Find where the given text appears and provide that cell's center as (x, y) coordinate. 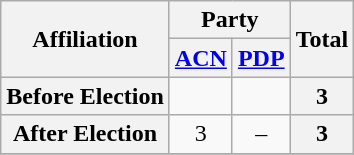
– (261, 134)
Party (230, 20)
ACN (200, 58)
PDP (261, 58)
Affiliation (86, 39)
After Election (86, 134)
Total (322, 39)
Before Election (86, 96)
